Scan for the cell matching the given text and deliver its [x, y] coordinate at center. 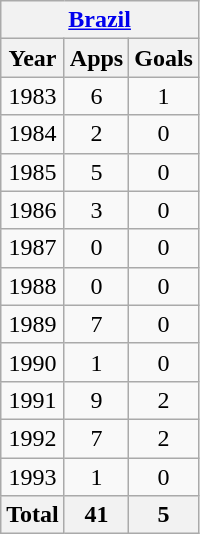
Apps [96, 58]
1990 [33, 362]
1986 [33, 210]
Goals [164, 58]
1993 [33, 477]
1985 [33, 172]
1987 [33, 248]
Total [33, 515]
Brazil [100, 20]
1988 [33, 286]
Year [33, 58]
3 [96, 210]
1989 [33, 324]
6 [96, 96]
9 [96, 400]
1983 [33, 96]
1992 [33, 438]
1991 [33, 400]
41 [96, 515]
1984 [33, 134]
